Search for the cell housing the specified text and yield its (x, y) center coordinate. 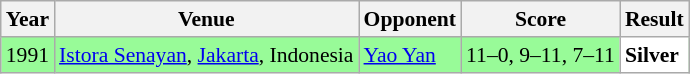
1991 (28, 55)
Score (540, 19)
Silver (654, 55)
Opponent (410, 19)
Yao Yan (410, 55)
Result (654, 19)
Venue (206, 19)
11–0, 9–11, 7–11 (540, 55)
Year (28, 19)
Istora Senayan, Jakarta, Indonesia (206, 55)
